Output the (X, Y) coordinate of the center of the cell containing the given text.  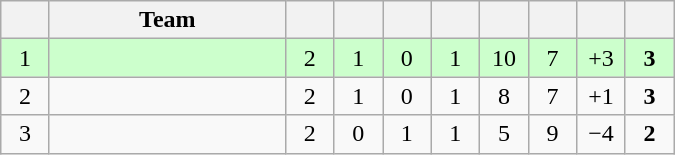
10 (504, 58)
−4 (602, 134)
8 (504, 96)
+3 (602, 58)
Team (167, 20)
5 (504, 134)
+1 (602, 96)
9 (552, 134)
